Extract the (X, Y) coordinate from the center of the cell holding the provided text.  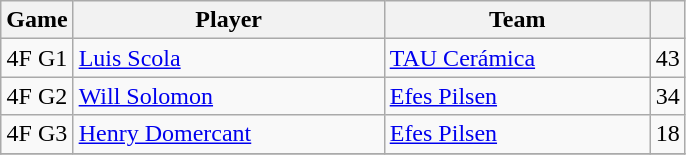
43 (668, 58)
Player (228, 20)
TAU Cerámica (517, 58)
Henry Domercant (228, 134)
Luis Scola (228, 58)
4F G1 (37, 58)
Will Solomon (228, 96)
34 (668, 96)
Team (517, 20)
4F G3 (37, 134)
Game (37, 20)
4F G2 (37, 96)
18 (668, 134)
